For the text-containing cell, return its midpoint in (X, Y) coordinate format. 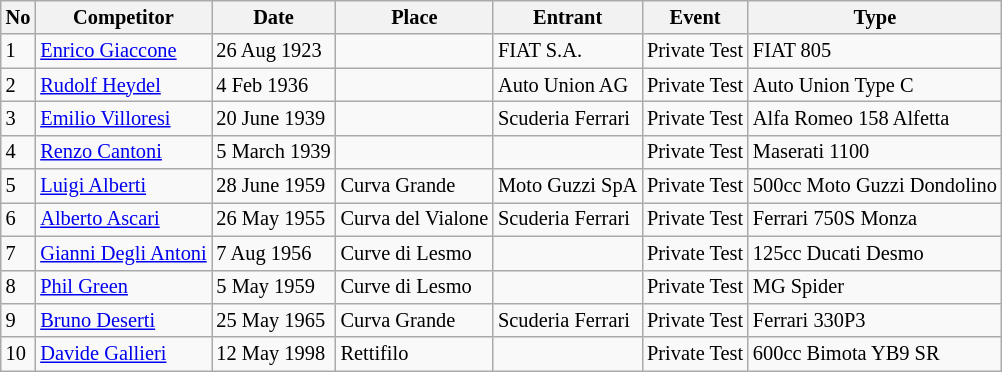
8 (18, 287)
7 (18, 253)
Luigi Alberti (123, 186)
Alfa Romeo 158 Alfetta (875, 118)
Auto Union Type C (875, 85)
Competitor (123, 17)
9 (18, 320)
28 June 1959 (274, 186)
125cc Ducati Desmo (875, 253)
Emilio Villoresi (123, 118)
Gianni Degli Antoni (123, 253)
Auto Union AG (568, 85)
5 (18, 186)
Date (274, 17)
Ferrari 330P3 (875, 320)
10 (18, 354)
Place (415, 17)
2 (18, 85)
FIAT S.A. (568, 51)
Moto Guzzi SpA (568, 186)
5 May 1959 (274, 287)
Maserati 1100 (875, 152)
Bruno Deserti (123, 320)
Phil Green (123, 287)
20 June 1939 (274, 118)
Event (695, 17)
600cc Bimota YB9 SR (875, 354)
Alberto Ascari (123, 219)
6 (18, 219)
3 (18, 118)
MG Spider (875, 287)
25 May 1965 (274, 320)
Type (875, 17)
Enrico Giaccone (123, 51)
4 Feb 1936 (274, 85)
500cc Moto Guzzi Dondolino (875, 186)
No (18, 17)
26 May 1955 (274, 219)
7 Aug 1956 (274, 253)
Rettifilo (415, 354)
4 (18, 152)
Davide Gallieri (123, 354)
26 Aug 1923 (274, 51)
Rudolf Heydel (123, 85)
Curva del Vialone (415, 219)
1 (18, 51)
Ferrari 750S Monza (875, 219)
Entrant (568, 17)
12 May 1998 (274, 354)
Renzo Cantoni (123, 152)
FIAT 805 (875, 51)
5 March 1939 (274, 152)
